Return the [X, Y] coordinate for the center point of the cell that contains the specified text.  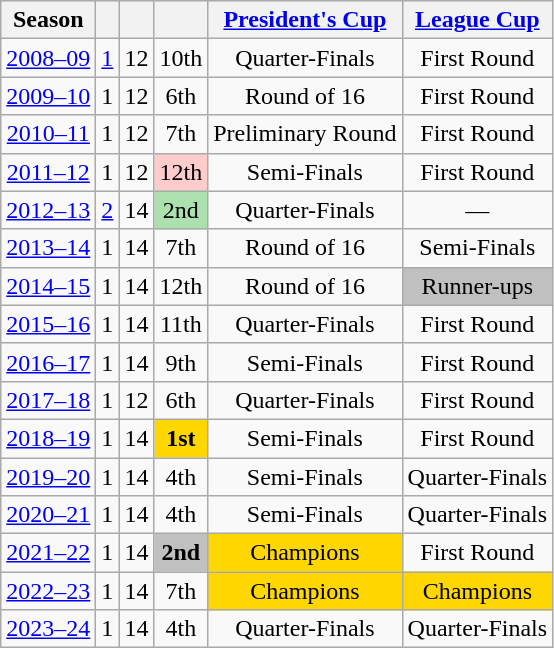
2 [108, 210]
2023–24 [48, 629]
2020–21 [48, 515]
2014–15 [48, 286]
League Cup [478, 20]
10th [181, 58]
Season [48, 20]
2021–22 [48, 553]
Runner-ups [478, 286]
9th [181, 362]
2018–19 [48, 438]
2019–20 [48, 477]
President's Cup [305, 20]
— [478, 210]
2022–23 [48, 591]
2016–17 [48, 362]
1st [181, 438]
2017–18 [48, 400]
Preliminary Round [305, 134]
2010–11 [48, 134]
2011–12 [48, 172]
2015–16 [48, 324]
2012–13 [48, 210]
11th [181, 324]
2008–09 [48, 58]
2013–14 [48, 248]
2009–10 [48, 96]
